Identify which cell holds the provided text, then report its (x, y) central coordinate. 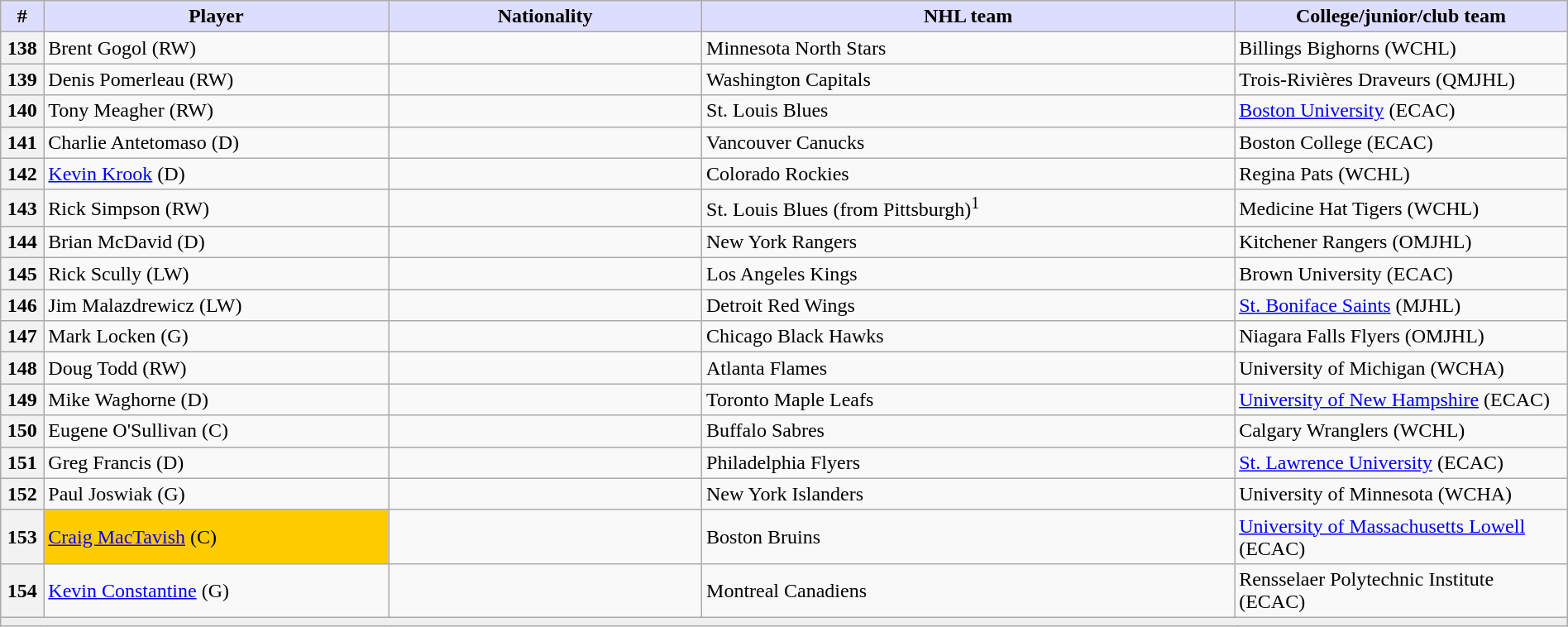
Brent Gogol (RW) (217, 48)
153 (22, 536)
St. Lawrence University (ECAC) (1401, 462)
Montreal Canadiens (968, 591)
Billings Bighorns (WCHL) (1401, 48)
146 (22, 305)
144 (22, 242)
Boston College (ECAC) (1401, 142)
Doug Todd (RW) (217, 368)
147 (22, 337)
Regina Pats (WCHL) (1401, 174)
Eugene O'Sullivan (C) (217, 431)
Boston Bruins (968, 536)
Kitchener Rangers (OMJHL) (1401, 242)
NHL team (968, 17)
150 (22, 431)
143 (22, 208)
St. Louis Blues (968, 111)
Rensselaer Polytechnic Institute (ECAC) (1401, 591)
Rick Simpson (RW) (217, 208)
University of Minnesota (WCHA) (1401, 494)
New York Rangers (968, 242)
Rick Scully (LW) (217, 274)
Los Angeles Kings (968, 274)
145 (22, 274)
142 (22, 174)
141 (22, 142)
Craig MacTavish (C) (217, 536)
New York Islanders (968, 494)
Colorado Rockies (968, 174)
Mike Waghorne (D) (217, 400)
154 (22, 591)
Niagara Falls Flyers (OMJHL) (1401, 337)
Paul Joswiak (G) (217, 494)
139 (22, 79)
Buffalo Sabres (968, 431)
Boston University (ECAC) (1401, 111)
# (22, 17)
Greg Francis (D) (217, 462)
Charlie Antetomaso (D) (217, 142)
Kevin Constantine (G) (217, 591)
University of New Hampshire (ECAC) (1401, 400)
University of Massachusetts Lowell (ECAC) (1401, 536)
Trois-Rivières Draveurs (QMJHL) (1401, 79)
Toronto Maple Leafs (968, 400)
Kevin Krook (D) (217, 174)
Jim Malazdrewicz (LW) (217, 305)
St. Boniface Saints (MJHL) (1401, 305)
University of Michigan (WCHA) (1401, 368)
138 (22, 48)
Mark Locken (G) (217, 337)
149 (22, 400)
Minnesota North Stars (968, 48)
Detroit Red Wings (968, 305)
Philadelphia Flyers (968, 462)
Washington Capitals (968, 79)
Calgary Wranglers (WCHL) (1401, 431)
Brown University (ECAC) (1401, 274)
Atlanta Flames (968, 368)
152 (22, 494)
Denis Pomerleau (RW) (217, 79)
Vancouver Canucks (968, 142)
Chicago Black Hawks (968, 337)
College/junior/club team (1401, 17)
St. Louis Blues (from Pittsburgh)1 (968, 208)
151 (22, 462)
Player (217, 17)
Medicine Hat Tigers (WCHL) (1401, 208)
Brian McDavid (D) (217, 242)
140 (22, 111)
Nationality (546, 17)
148 (22, 368)
Tony Meagher (RW) (217, 111)
